Pinpoint the cell where the given text exists, returning its [X, Y] midpoint coordinate. 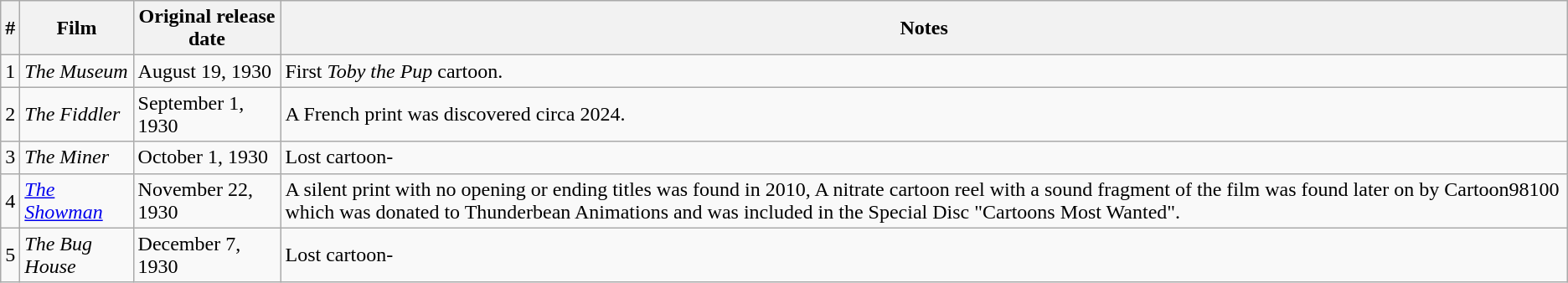
Film [77, 28]
Notes [924, 28]
The Miner [77, 157]
# [10, 28]
The Showman [77, 201]
4 [10, 201]
December 7, 1930 [207, 255]
The Bug House [77, 255]
November 22, 1930 [207, 201]
5 [10, 255]
August 19, 1930 [207, 71]
2 [10, 114]
September 1, 1930 [207, 114]
3 [10, 157]
October 1, 1930 [207, 157]
The Museum [77, 71]
A French print was discovered circa 2024. [924, 114]
First Toby the Pup cartoon. [924, 71]
Original release date [207, 28]
The Fiddler [77, 114]
1 [10, 71]
